Capture the cell that displays the provided text and extract its (x, y) central coordinate. 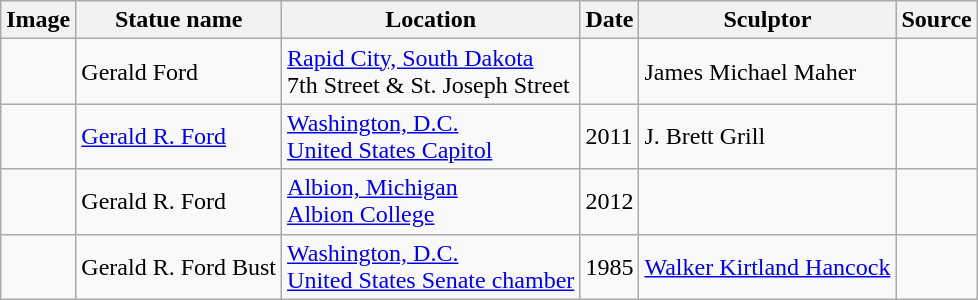
Image (38, 20)
1985 (610, 266)
Source (936, 20)
Rapid City, South Dakota7th Street & St. Joseph Street (431, 72)
Location (431, 20)
Washington, D.C.United States Senate chamber (431, 266)
Sculptor (768, 20)
Gerald Ford (179, 72)
Date (610, 20)
2011 (610, 136)
Albion, MichiganAlbion College (431, 202)
James Michael Maher (768, 72)
Gerald R. Ford Bust (179, 266)
2012 (610, 202)
Washington, D.C.United States Capitol (431, 136)
J. Brett Grill (768, 136)
Walker Kirtland Hancock (768, 266)
Statue name (179, 20)
